Find where the given text appears and provide that cell's center as (x, y) coordinate. 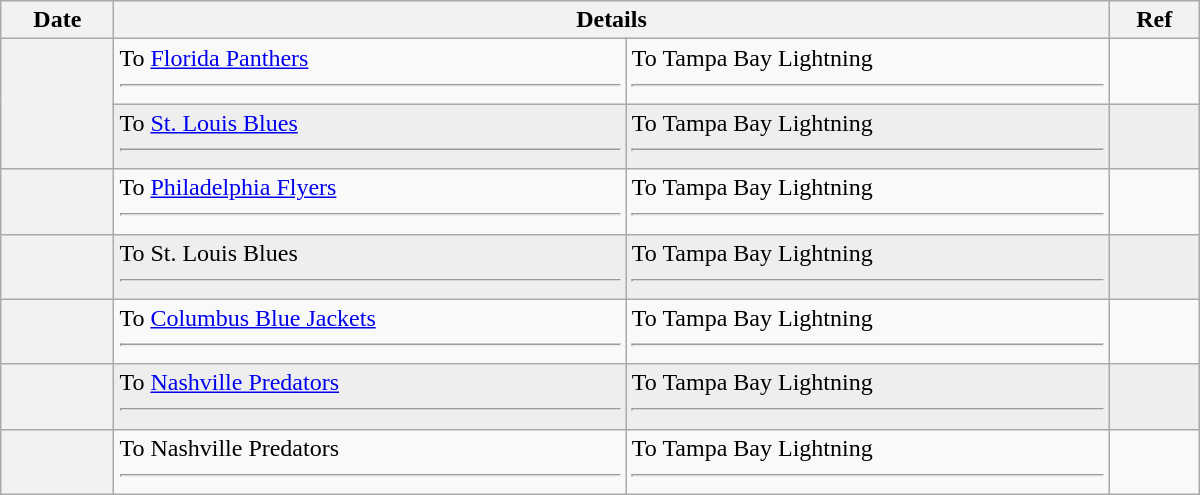
To Columbus Blue Jackets (370, 332)
Details (612, 20)
Date (58, 20)
To Philadelphia Flyers (370, 202)
To Florida Panthers (370, 72)
Ref (1154, 20)
